Capture the cell that displays the provided text and extract its [X, Y] central coordinate. 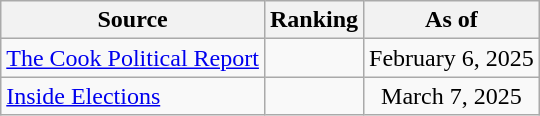
The Cook Political Report [133, 58]
As of [452, 20]
February 6, 2025 [452, 58]
Ranking [314, 20]
Source [133, 20]
Inside Elections [133, 96]
March 7, 2025 [452, 96]
